Determine the [x, y] coordinate at the center of the cell enclosing the given text.  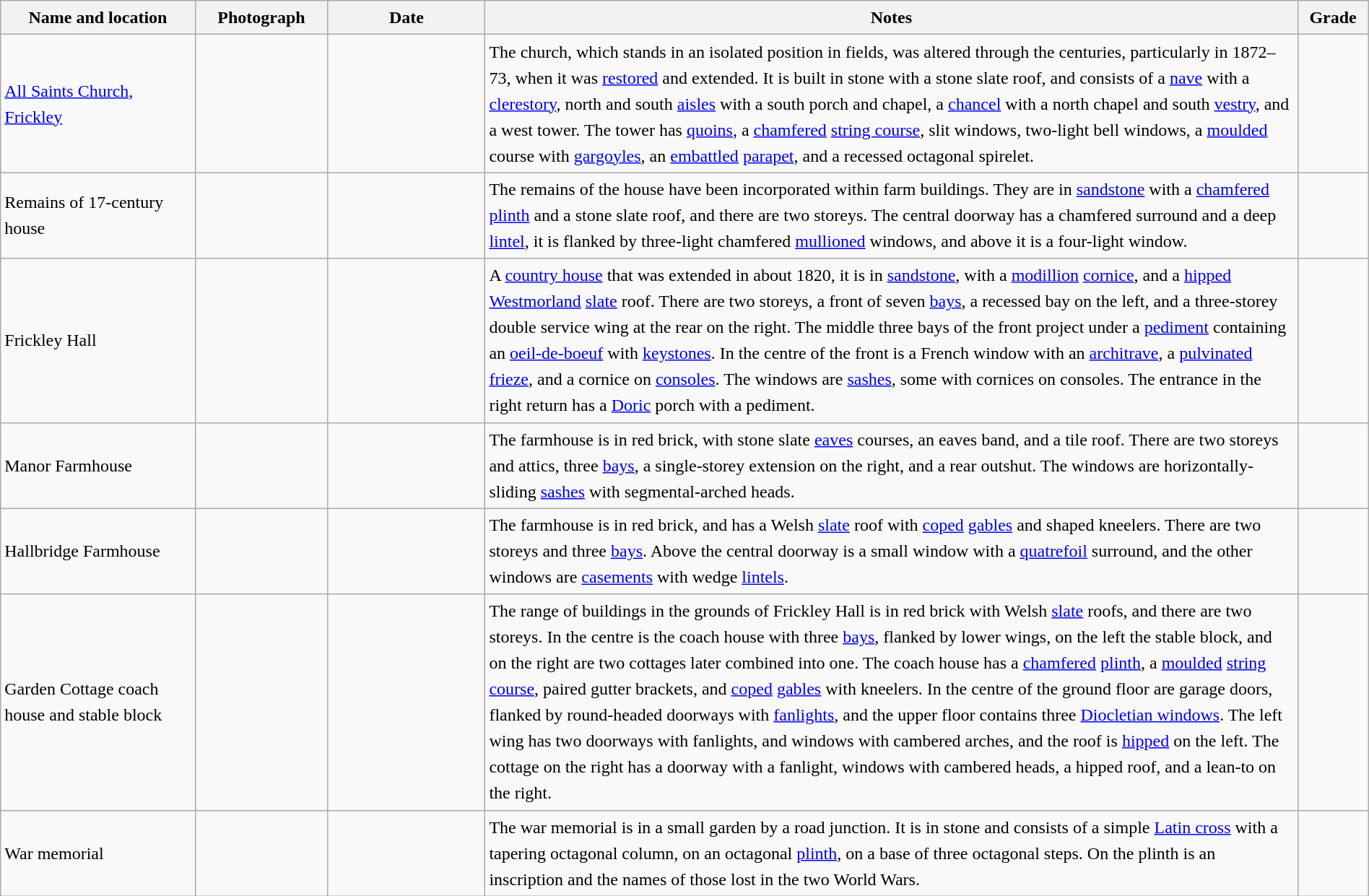
Garden Cottage coach house and stable block [98, 702]
Notes [891, 17]
Frickley Hall [98, 341]
All Saints Church, Frickley [98, 104]
War memorial [98, 853]
Hallbridge Farmhouse [98, 552]
Grade [1333, 17]
Remains of 17-century house [98, 215]
Date [407, 17]
Photograph [261, 17]
Manor Farmhouse [98, 465]
Name and location [98, 17]
